Determine the [x, y] coordinate at the center of the cell enclosing the given text.  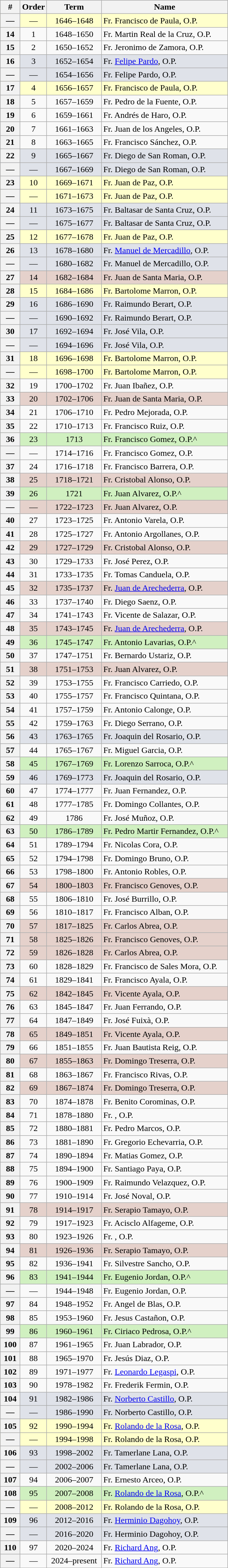
1713 [74, 439]
Fr. José Fuixà, O.P. [164, 1020]
1723–1725 [74, 520]
1855–1863 [74, 1061]
Order [33, 7]
1786–1789 [74, 831]
109 [10, 1520]
2006–2007 [74, 1480]
1661–1663 [74, 129]
Fr. Leonardo Legaspi, O.P. [164, 1372]
Fr. Francisco Alban, O.P. [164, 912]
Fr. Eugenio Jordan, O.P.^ [164, 1277]
11 [33, 210]
1727–1729 [74, 547]
2 [33, 48]
3 [33, 61]
Fr. Silvestre Sancho, O.P. [164, 1264]
Fr. Juan Labrador, O.P. [164, 1345]
2016–2020 [74, 1534]
1960–1961 [74, 1331]
107 [10, 1480]
Fr. Bernardo Ustariz, O.P. [164, 656]
Fr. Pedro Martir Fernandez, O.P.^ [164, 831]
1673–1675 [74, 210]
1867–1874 [74, 1088]
1842–1845 [74, 993]
1696–1698 [74, 358]
Fr. José Noval, O.P. [164, 1196]
Fr. Juan Ibañez, O.P. [164, 385]
1851–1855 [74, 1048]
1829–1841 [74, 980]
1767–1769 [74, 764]
1 [33, 34]
1890–1894 [74, 1155]
1659–1661 [74, 115]
1650–1652 [74, 48]
1941–1944 [74, 1277]
1961–1965 [74, 1345]
1936–1941 [74, 1264]
2020–2024 [74, 1547]
1725–1727 [74, 534]
Fr. Pedro Mejorada, O.P. [164, 413]
1747–1751 [74, 656]
Fr. Ernesto Arceo, O.P. [164, 1480]
1794–1798 [74, 858]
1900–1909 [74, 1182]
Fr. Francisco Quintana, O.P. [164, 696]
1648–1650 [74, 34]
1721 [74, 493]
Fr. Ciriaco Pedrosa, O.P.^ [164, 1331]
1825–1826 [74, 939]
Fr. Jesus Castañon, O.P. [164, 1318]
Fr. Andrés de Haro, O.P. [164, 115]
1675–1677 [74, 223]
1759–1763 [74, 723]
1706–1710 [74, 413]
1800–1803 [74, 885]
Fr. Juan Fernandez, O.P. [164, 791]
Fr. José Muñoz, O.P. [164, 818]
1847–1849 [74, 1020]
Fr. Francisco Rivas, O.P. [164, 1075]
1663–1665 [74, 142]
1665–1667 [74, 155]
1714–1716 [74, 453]
10 [33, 183]
Fr. Gregorio Echevarria, O.P. [164, 1142]
1745–1747 [74, 642]
1652–1654 [74, 61]
1826–1828 [74, 953]
108 [10, 1493]
Fr. Benito Corominas, O.P. [164, 1102]
1684–1686 [74, 291]
1769–1773 [74, 777]
1682–1684 [74, 277]
1874–1878 [74, 1102]
1677–1678 [74, 237]
1786 [74, 818]
1692–1694 [74, 331]
5 [33, 102]
1729–1733 [74, 561]
1917–1923 [74, 1223]
1965–1970 [74, 1358]
1789–1794 [74, 845]
1926–1936 [74, 1250]
1953–1960 [74, 1318]
Fr. José Perez, O.P. [164, 561]
Fr. Jesús Diaz, O.P. [164, 1358]
Name [164, 7]
1817–1825 [74, 926]
12 [33, 237]
1986–1990 [74, 1412]
Fr. Tomas Canduela, O.P. [164, 574]
7 [33, 129]
1678–1680 [74, 250]
1757–1759 [74, 710]
Fr. Domingo Collantes, O.P. [164, 804]
Fr. Francisco Ayala, O.P. [164, 980]
Fr. Martin Real de la Cruz, O.P. [164, 34]
1657–1659 [74, 102]
1863–1867 [74, 1075]
Fr. Angel de Blas, O.P. [164, 1304]
1881–1890 [74, 1142]
Fr. Jeronimo de Zamora, O.P. [164, 48]
106 [10, 1453]
Fr. Francisco Ruiz, O.P. [164, 426]
105 [10, 1426]
1667–1669 [74, 169]
1753–1755 [74, 683]
1700–1702 [74, 385]
1978–1982 [74, 1385]
1948–1952 [74, 1304]
Term [74, 7]
Fr. Nicolas Cora, O.P. [164, 845]
1806–1810 [74, 899]
1944–1948 [74, 1291]
103 [10, 1385]
Fr. Juan de los Angeles, O.P. [164, 129]
99 [10, 1331]
Fr. Pedro Marcos, O.P. [164, 1129]
9 [33, 155]
2008–2012 [74, 1507]
1990–1994 [74, 1426]
Fr. Domingo Bruno, O.P. [164, 858]
1680–1682 [74, 264]
Fr. Pedro de la Fuente, O.P. [164, 102]
2007–2008 [74, 1493]
1698–1700 [74, 372]
8 [33, 142]
Fr. Miguel Garcia, O.P. [164, 750]
Fr. Francisco Gomez, O.P.^ [164, 439]
101 [10, 1358]
1686–1690 [74, 304]
2024–present [74, 1561]
1694–1696 [74, 345]
1735–1737 [74, 588]
1710–1713 [74, 426]
1998–2002 [74, 1453]
Fr. Francisco Gomez, O.P. [164, 453]
Fr. Frederik Fermin, O.P. [164, 1385]
1994–1998 [74, 1439]
1774–1777 [74, 791]
100 [10, 1345]
2012–2016 [74, 1520]
98 [10, 1318]
Fr. Antonio Argollanes, O.P. [164, 534]
1828–1829 [74, 966]
2002–2006 [74, 1466]
Fr. Acisclo Alfageme, O.P. [164, 1223]
102 [10, 1372]
1914–1917 [74, 1209]
# [10, 7]
Fr. Antonio Calonge, O.P. [164, 710]
Fr. Antonio Varela, O.P. [164, 520]
1722–1723 [74, 507]
Fr. Antonio Lavarias, O.P.^ [164, 642]
1763–1765 [74, 737]
1690–1692 [74, 318]
1765–1767 [74, 750]
Fr. Francisco de Sales Mora, O.P. [164, 966]
1733–1735 [74, 574]
Fr. Diego Serrano, O.P. [164, 723]
110 [10, 1547]
1777–1785 [74, 804]
Fr. Lorenzo Sarroca, O.P.^ [164, 764]
4 [33, 88]
Fr. Francisco Sánchez, O.P. [164, 142]
Fr. Francisco Carriedo, O.P. [164, 683]
1810–1817 [74, 912]
1702–1706 [74, 399]
Fr. José Burrillo, O.P. [164, 899]
1671–1673 [74, 196]
1849–1851 [74, 1034]
1798–1800 [74, 872]
1654–1656 [74, 75]
Fr. Francisco Barrera, O.P. [164, 466]
Fr. Juan Bautista Reig, O.P. [164, 1048]
Fr. Juan Alvarez, O.P.^ [164, 493]
1894–1900 [74, 1169]
Fr. Antonio Robles, O.P. [164, 872]
1910–1914 [74, 1196]
Fr. Diego Saenz, O.P. [164, 602]
1982–1986 [74, 1399]
1845–1847 [74, 1007]
1716–1718 [74, 466]
1741–1743 [74, 615]
Fr. Eugenio Jordan, O.P. [164, 1291]
6 [33, 115]
Fr. Vicente de Salazar, O.P. [164, 615]
13 [33, 250]
1718–1721 [74, 480]
1646–1648 [74, 21]
1743–1745 [74, 629]
1878–1880 [74, 1115]
1751–1753 [74, 669]
1656–1657 [74, 88]
1669–1671 [74, 183]
104 [10, 1399]
1737–1740 [74, 602]
Fr. Rolando de la Rosa, O.P.^ [164, 1493]
1971–1977 [74, 1372]
Fr. Matias Gomez, O.P. [164, 1155]
Fr. Juan Ferrando, O.P. [164, 1007]
1923–1926 [74, 1236]
Fr. Santiago Paya, O.P. [164, 1169]
Fr. Raimundo Velazquez, O.P. [164, 1182]
1880–1881 [74, 1129]
1755–1757 [74, 696]
